Determine the [X, Y] coordinate at the center of the cell enclosing the given text.  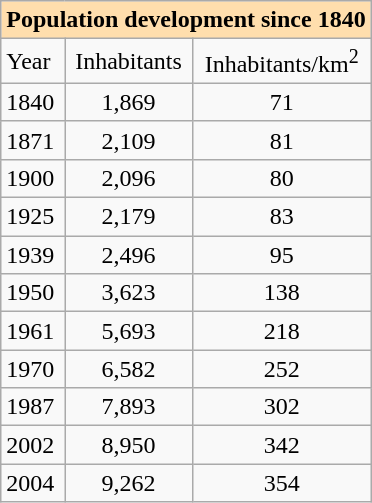
2,179 [129, 217]
1925 [33, 217]
81 [282, 140]
302 [282, 407]
2,496 [129, 255]
1970 [33, 369]
354 [282, 483]
9,262 [129, 483]
71 [282, 102]
Population development since 1840 [186, 20]
1871 [33, 140]
2004 [33, 483]
218 [282, 331]
1,869 [129, 102]
Inhabitants [129, 62]
1950 [33, 293]
7,893 [129, 407]
138 [282, 293]
2002 [33, 445]
252 [282, 369]
2,109 [129, 140]
80 [282, 178]
1961 [33, 331]
8,950 [129, 445]
6,582 [129, 369]
83 [282, 217]
2,096 [129, 178]
1987 [33, 407]
1840 [33, 102]
342 [282, 445]
Inhabitants/km2 [282, 62]
1939 [33, 255]
5,693 [129, 331]
Year [33, 62]
3,623 [129, 293]
1900 [33, 178]
95 [282, 255]
